Search for the cell housing the specified text and yield its [x, y] center coordinate. 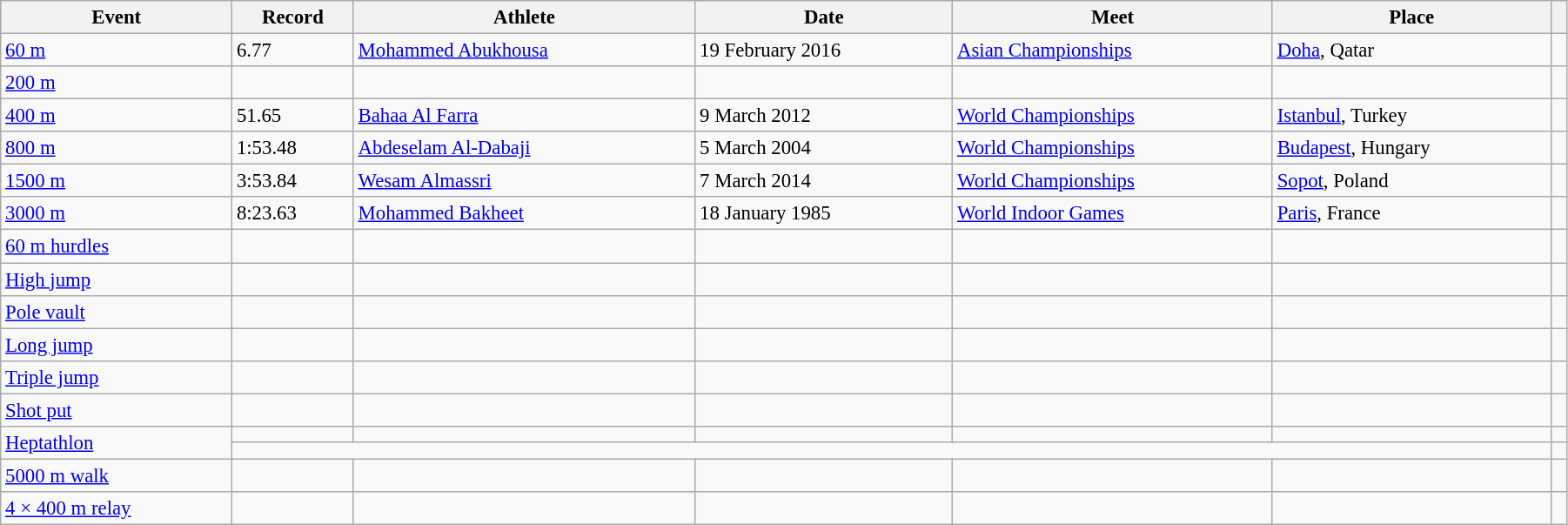
7 March 2014 [824, 181]
Abdeselam Al-Dabaji [524, 148]
Doha, Qatar [1411, 50]
60 m hurdles [117, 246]
Budapest, Hungary [1411, 148]
51.65 [293, 116]
Meet [1113, 17]
5000 m walk [117, 475]
19 February 2016 [824, 50]
High jump [117, 279]
Mohammed Abukhousa [524, 50]
200 m [117, 83]
9 March 2012 [824, 116]
Heptathlon [117, 443]
1500 m [117, 181]
4 × 400 m relay [117, 508]
Date [824, 17]
Mohammed Bakheet [524, 213]
Athlete [524, 17]
Long jump [117, 345]
Bahaa Al Farra [524, 116]
3000 m [117, 213]
Pole vault [117, 312]
Istanbul, Turkey [1411, 116]
Paris, France [1411, 213]
Asian Championships [1113, 50]
Wesam Almassri [524, 181]
800 m [117, 148]
1:53.48 [293, 148]
Record [293, 17]
400 m [117, 116]
18 January 1985 [824, 213]
6.77 [293, 50]
Shot put [117, 410]
Event [117, 17]
3:53.84 [293, 181]
Sopot, Poland [1411, 181]
Place [1411, 17]
Triple jump [117, 377]
8:23.63 [293, 213]
5 March 2004 [824, 148]
World Indoor Games [1113, 213]
60 m [117, 50]
